Search for the cell housing the specified text and yield its [X, Y] center coordinate. 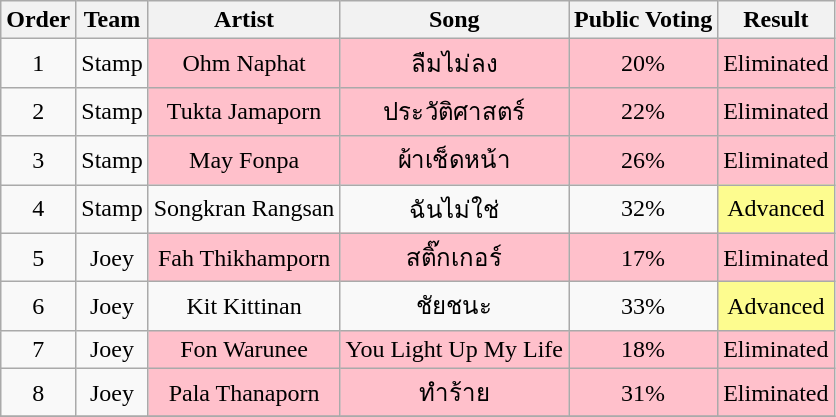
Song [454, 20]
17% [644, 258]
7 [38, 349]
Pala Thanaporn [244, 392]
18% [644, 349]
Kit Kittinan [244, 306]
ประวัติศาสตร์ [454, 112]
32% [644, 208]
สติ๊กเกอร์ [454, 258]
8 [38, 392]
Team [112, 20]
3 [38, 160]
33% [644, 306]
Ohm Naphat [244, 64]
6 [38, 306]
4 [38, 208]
ผ้าเช็ดหน้า [454, 160]
26% [644, 160]
1 [38, 64]
Fah Thikhamporn [244, 258]
ฉันไม่ใช่ [454, 208]
Tukta Jamaporn [244, 112]
You Light Up My Life [454, 349]
31% [644, 392]
ชัยชนะ [454, 306]
Result [776, 20]
22% [644, 112]
20% [644, 64]
ทำร้าย [454, 392]
5 [38, 258]
Songkran Rangsan [244, 208]
Public Voting [644, 20]
2 [38, 112]
Artist [244, 20]
Fon Warunee [244, 349]
May Fonpa [244, 160]
ลืมไม่ลง [454, 64]
Order [38, 20]
